Find where the given text appears and provide that cell's center as (x, y) coordinate. 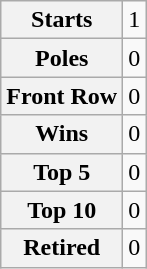
Top 5 (62, 172)
Front Row (62, 96)
Starts (62, 20)
Poles (62, 58)
Retired (62, 248)
Top 10 (62, 210)
Wins (62, 134)
1 (134, 20)
